Search for the cell housing the specified text and yield its [X, Y] center coordinate. 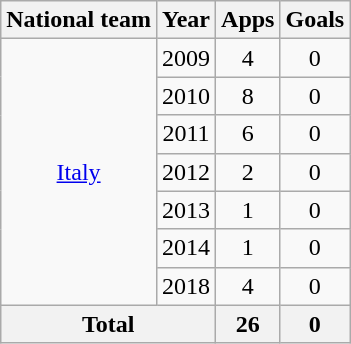
2012 [186, 172]
2011 [186, 134]
National team [79, 20]
2009 [186, 58]
Goals [315, 20]
26 [248, 324]
2 [248, 172]
Italy [79, 172]
2010 [186, 96]
8 [248, 96]
2014 [186, 248]
Total [108, 324]
6 [248, 134]
2018 [186, 286]
Apps [248, 20]
Year [186, 20]
2013 [186, 210]
